Output the (x, y) coordinate of the center of the cell containing the given text.  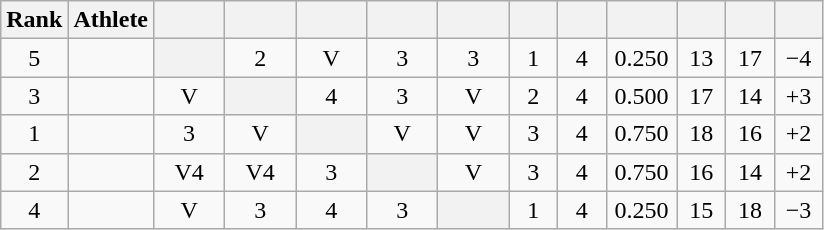
5 (34, 58)
Rank (34, 20)
−4 (798, 58)
Athlete (111, 20)
0.500 (642, 96)
15 (702, 210)
−3 (798, 210)
13 (702, 58)
+3 (798, 96)
